Find where the given text appears and provide that cell's center as (x, y) coordinate. 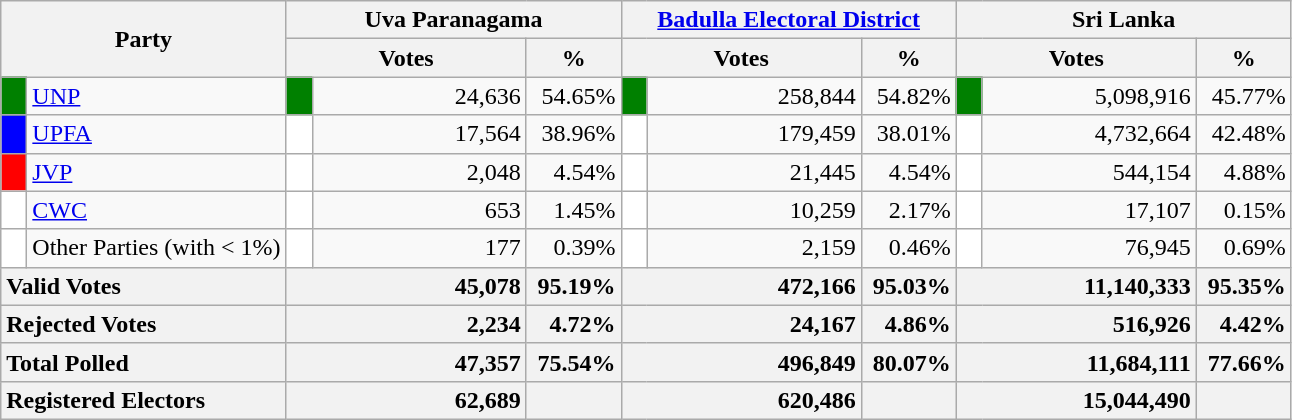
2,048 (419, 172)
47,357 (406, 362)
17,107 (1089, 210)
95.03% (908, 286)
80.07% (908, 362)
Uva Paranagama (454, 20)
15,044,490 (1076, 400)
472,166 (741, 286)
179,459 (754, 134)
38.96% (574, 134)
54.82% (908, 96)
1.45% (574, 210)
4.42% (1244, 324)
653 (419, 210)
21,445 (754, 172)
24,636 (419, 96)
17,564 (419, 134)
76,945 (1089, 248)
Rejected Votes (144, 324)
Valid Votes (144, 286)
62,689 (406, 400)
4,732,664 (1089, 134)
0.69% (1244, 248)
11,140,333 (1076, 286)
0.39% (574, 248)
4.88% (1244, 172)
516,926 (1076, 324)
CWC (156, 210)
5,098,916 (1089, 96)
4.86% (908, 324)
45.77% (1244, 96)
2,159 (754, 248)
77.66% (1244, 362)
10,259 (754, 210)
38.01% (908, 134)
Other Parties (with < 1%) (156, 248)
24,167 (741, 324)
95.19% (574, 286)
Registered Electors (144, 400)
54.65% (574, 96)
95.35% (1244, 286)
620,486 (741, 400)
Badulla Electoral District (788, 20)
UPFA (156, 134)
2,234 (406, 324)
11,684,111 (1076, 362)
0.15% (1244, 210)
544,154 (1089, 172)
42.48% (1244, 134)
258,844 (754, 96)
2.17% (908, 210)
4.72% (574, 324)
75.54% (574, 362)
0.46% (908, 248)
JVP (156, 172)
496,849 (741, 362)
Total Polled (144, 362)
UNP (156, 96)
45,078 (406, 286)
177 (419, 248)
Party (144, 39)
Sri Lanka (1124, 20)
